Return (x, y) of the center of cell containing provided text 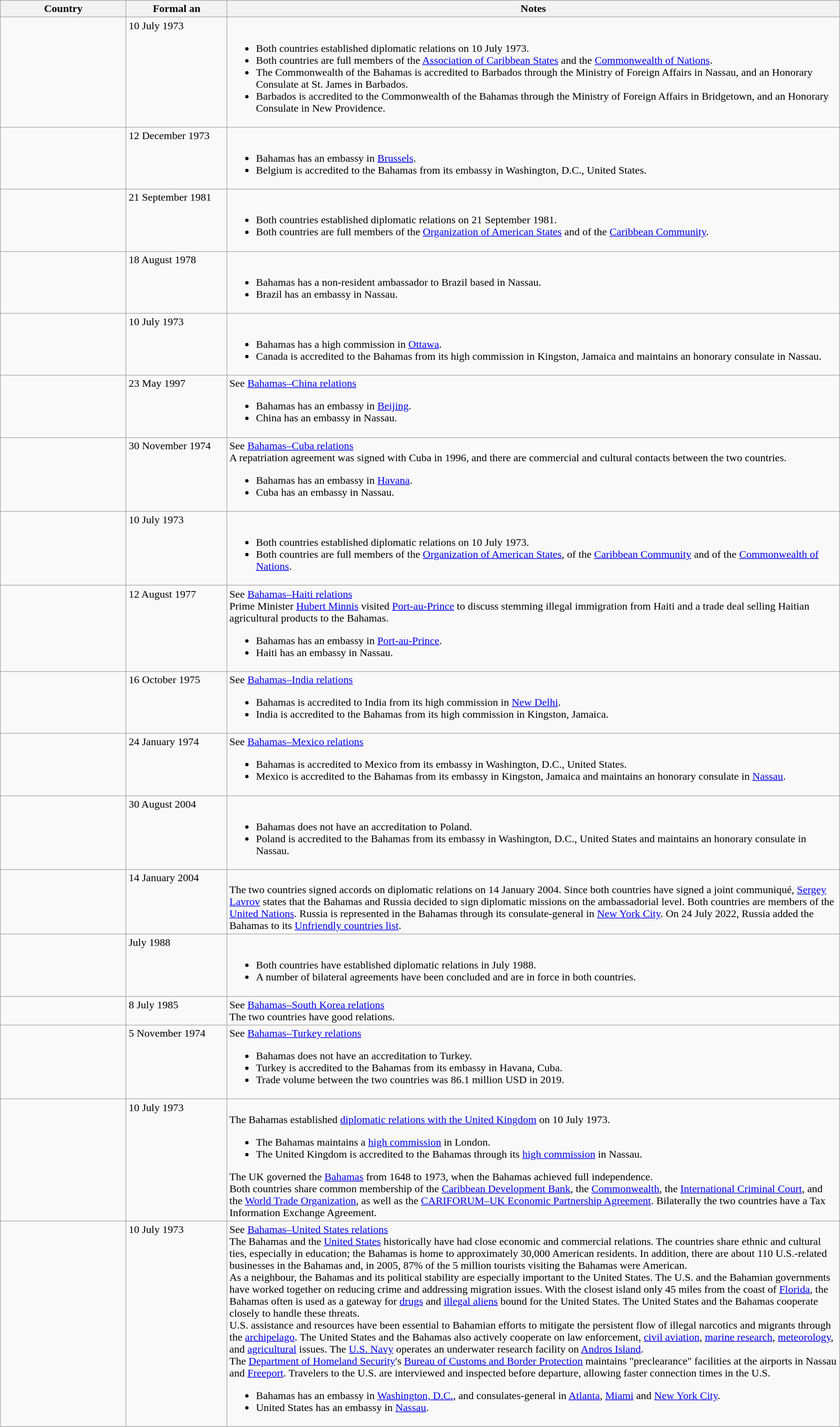
16 October 1975 (176, 702)
Bahamas has an embassy in Brussels.Belgium is accredited to the Bahamas from its embassy in Washington, D.C., United States. (533, 158)
21 September 1981 (176, 220)
24 January 1974 (176, 764)
12 December 1973 (176, 158)
30 August 2004 (176, 833)
12 August 1977 (176, 628)
Notes (533, 9)
See Bahamas–South Korea relationsThe two countries have good relations. (533, 1011)
See Bahamas–China relationsBahamas has an embassy in Beijing.China has an embassy in Nassau. (533, 406)
14 January 2004 (176, 902)
July 1988 (176, 965)
30 November 1974 (176, 474)
8 July 1985 (176, 1011)
5 November 1974 (176, 1062)
23 May 1997 (176, 406)
Bahamas has a non-resident ambassador to Brazil based in Nassau.Brazil has an embassy in Nassau. (533, 282)
Country (63, 9)
Formal an (176, 9)
18 August 1978 (176, 282)
